Find where the given text appears and provide that cell's center as (x, y) coordinate. 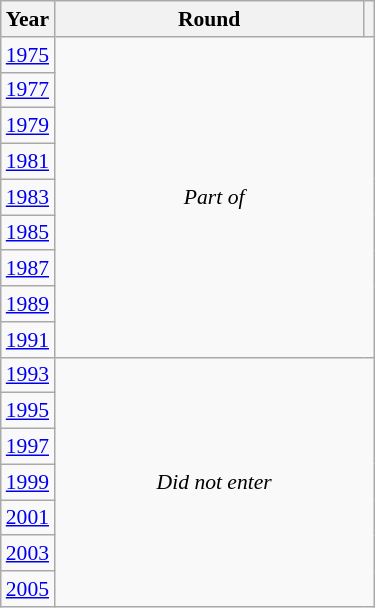
1991 (28, 340)
1975 (28, 55)
1981 (28, 162)
1985 (28, 233)
Did not enter (214, 482)
Round (209, 19)
2001 (28, 518)
1995 (28, 411)
2003 (28, 554)
1993 (28, 375)
2005 (28, 589)
Part of (214, 198)
1977 (28, 90)
1999 (28, 482)
1997 (28, 447)
1983 (28, 197)
Year (28, 19)
1989 (28, 304)
1979 (28, 126)
1987 (28, 269)
